Detect which cell encompasses the target text, then output its (x, y) center coordinate. 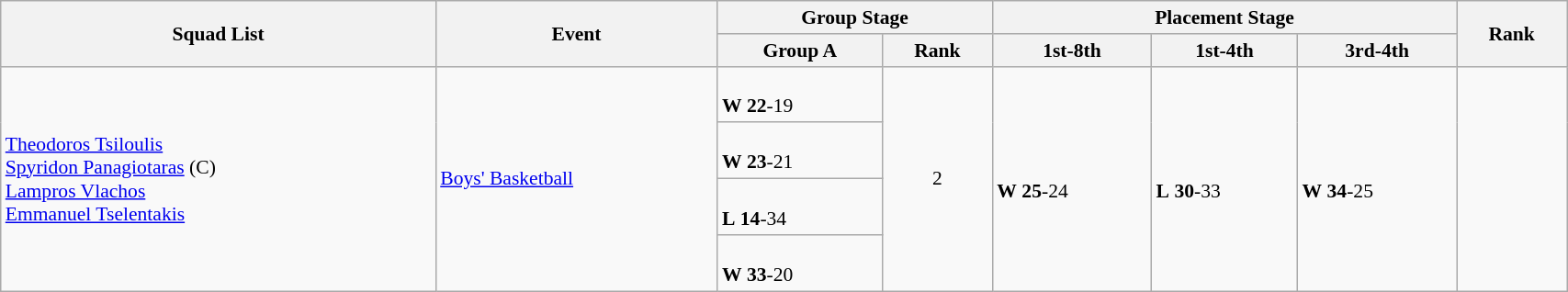
Boys' Basketball (577, 178)
1st-8th (1071, 51)
L 30-33 (1225, 178)
Placement Stage (1224, 17)
W 25-24 (1071, 178)
Squad List (219, 33)
W 33-20 (800, 263)
3rd-4th (1378, 51)
Theodoros TsiloulisSpyridon Panagiotaras (C)Lampros VlachosEmmanuel Tselentakis (219, 178)
L 14-34 (800, 208)
Event (577, 33)
W 23-21 (800, 151)
W 34-25 (1378, 178)
2 (937, 178)
Group A (800, 51)
1st-4th (1225, 51)
W 22-19 (800, 94)
Group Stage (854, 17)
